Scan for the cell matching the given text and deliver its [x, y] coordinate at center. 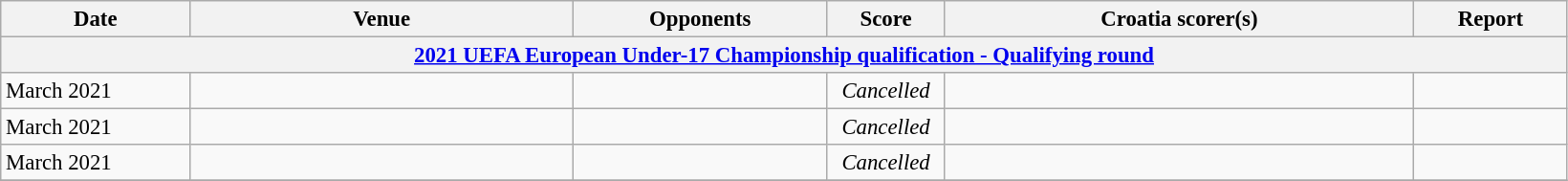
2021 UEFA European Under-17 Championship qualification - Qualifying round [784, 56]
Date [96, 19]
Croatia scorer(s) [1180, 19]
Venue [382, 19]
Report [1492, 19]
Opponents [700, 19]
Score [885, 19]
